Locate the cell with the specified text and output its (x, y) center coordinate. 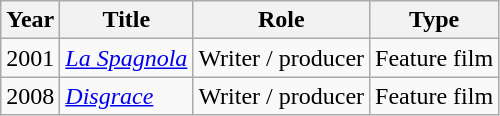
Title (126, 20)
2008 (30, 96)
La Spagnola (126, 58)
2001 (30, 58)
Disgrace (126, 96)
Type (434, 20)
Year (30, 20)
Role (282, 20)
